Determine the (x, y) coordinate at the center of the cell enclosing the given text.  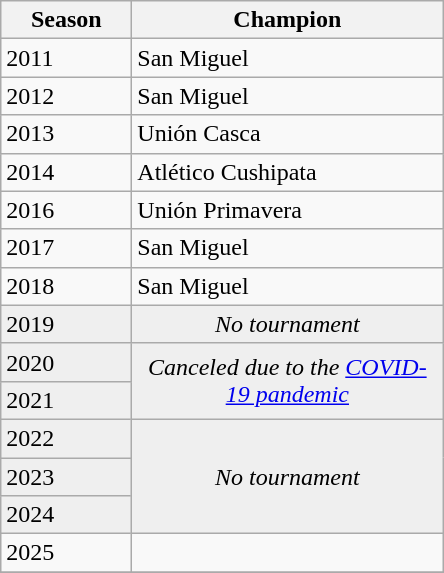
Unión Primavera (288, 210)
2011 (66, 58)
2014 (66, 172)
Canceled due to the COVID-19 pandemic (288, 381)
2012 (66, 96)
2023 (66, 477)
2019 (66, 324)
2013 (66, 134)
Unión Casca (288, 134)
2018 (66, 286)
Season (66, 20)
Champion (288, 20)
2016 (66, 210)
Atlético Cushipata (288, 172)
2024 (66, 515)
2020 (66, 362)
2021 (66, 400)
2017 (66, 248)
2022 (66, 438)
2025 (66, 553)
